Pinpoint the cell where the given text exists, returning its [x, y] midpoint coordinate. 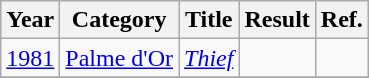
Category [120, 20]
Palme d'Or [120, 58]
Thief [209, 58]
Title [209, 20]
1981 [30, 58]
Year [30, 20]
Result [277, 20]
Ref. [342, 20]
